Identify which cell holds the provided text, then report its [x, y] central coordinate. 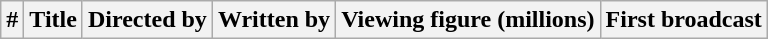
Viewing figure (millions) [468, 20]
Title [54, 20]
# [12, 20]
First broadcast [684, 20]
Written by [274, 20]
Directed by [147, 20]
